From the cell containing the given text, extract its center point as [X, Y] coordinate. 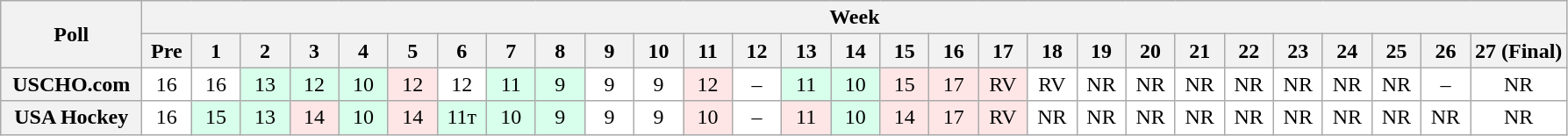
11т [462, 118]
Poll [72, 34]
Week [855, 18]
26 [1445, 51]
22 [1249, 51]
USA Hockey [72, 118]
7 [511, 51]
USCHO.com [72, 84]
21 [1199, 51]
6 [462, 51]
18 [1052, 51]
4 [363, 51]
19 [1101, 51]
2 [265, 51]
Pre [167, 51]
1 [216, 51]
25 [1396, 51]
27 (Final) [1519, 51]
5 [412, 51]
3 [314, 51]
8 [560, 51]
23 [1298, 51]
24 [1347, 51]
20 [1150, 51]
